For the text-containing cell, return its midpoint in (X, Y) coordinate format. 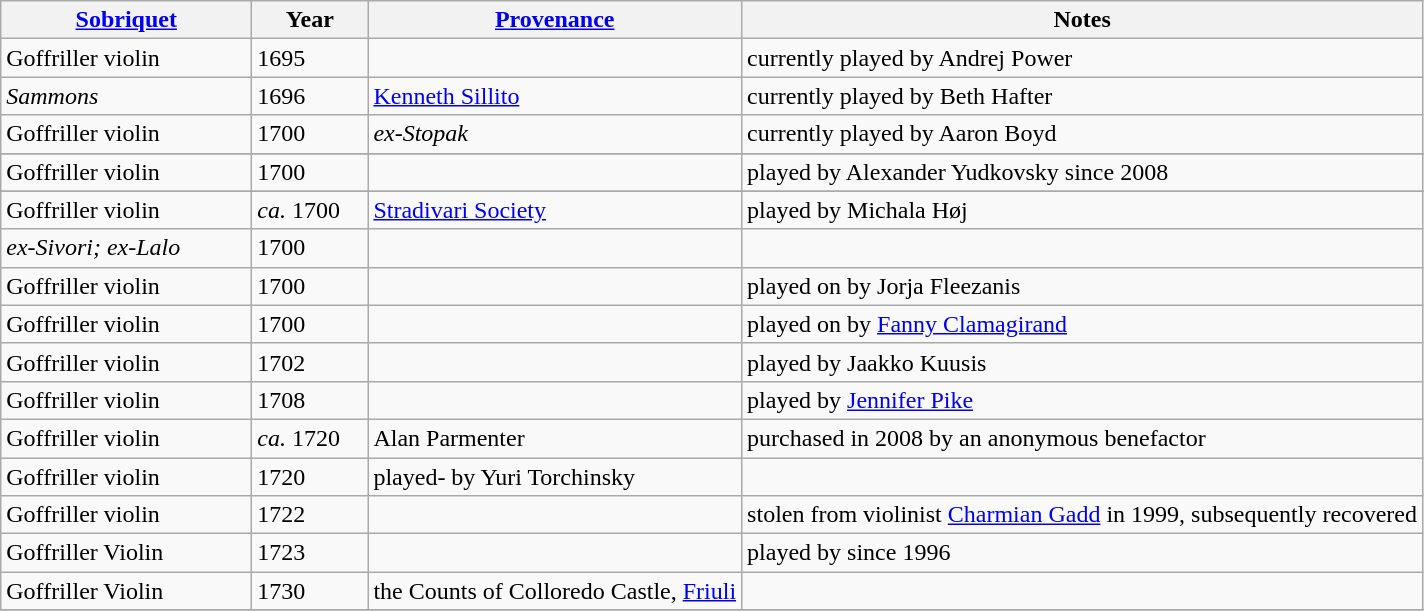
Sobriquet (126, 20)
currently played by Aaron Boyd (1082, 134)
played by Jennifer Pike (1082, 400)
ca. 1700 (310, 210)
played on by Fanny Clamagirand (1082, 324)
ex-Stopak (555, 134)
ca. 1720 (310, 438)
played by Jaakko Kuusis (1082, 362)
1722 (310, 515)
1720 (310, 477)
1695 (310, 58)
played on by Jorja Fleezanis (1082, 286)
Alan Parmenter (555, 438)
played- by Yuri Torchinsky (555, 477)
currently played by Andrej Power (1082, 58)
played by since 1996 (1082, 553)
1696 (310, 96)
played by Michala Høj (1082, 210)
1730 (310, 591)
1702 (310, 362)
Year (310, 20)
Notes (1082, 20)
1723 (310, 553)
Sammons (126, 96)
1708 (310, 400)
played by Alexander Yudkovsky since 2008 (1082, 172)
purchased in 2008 by an anonymous benefactor (1082, 438)
the Counts of Colloredo Castle, Friuli (555, 591)
ex-Sivori; ex-Lalo (126, 248)
stolen from violinist Charmian Gadd in 1999, subsequently recovered (1082, 515)
Stradivari Society (555, 210)
Kenneth Sillito (555, 96)
currently played by Beth Hafter (1082, 96)
Provenance (555, 20)
